Scan for the cell matching the given text and deliver its (X, Y) coordinate at center. 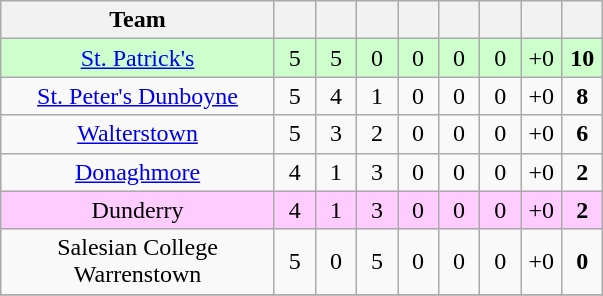
St. Peter's Dunboyne (138, 96)
Team (138, 20)
Dunderry (138, 210)
Salesian College Warrenstown (138, 262)
8 (582, 96)
Donaghmore (138, 172)
10 (582, 58)
Walterstown (138, 134)
6 (582, 134)
St. Patrick's (138, 58)
